Locate the cell with the specified text and output its [x, y] center coordinate. 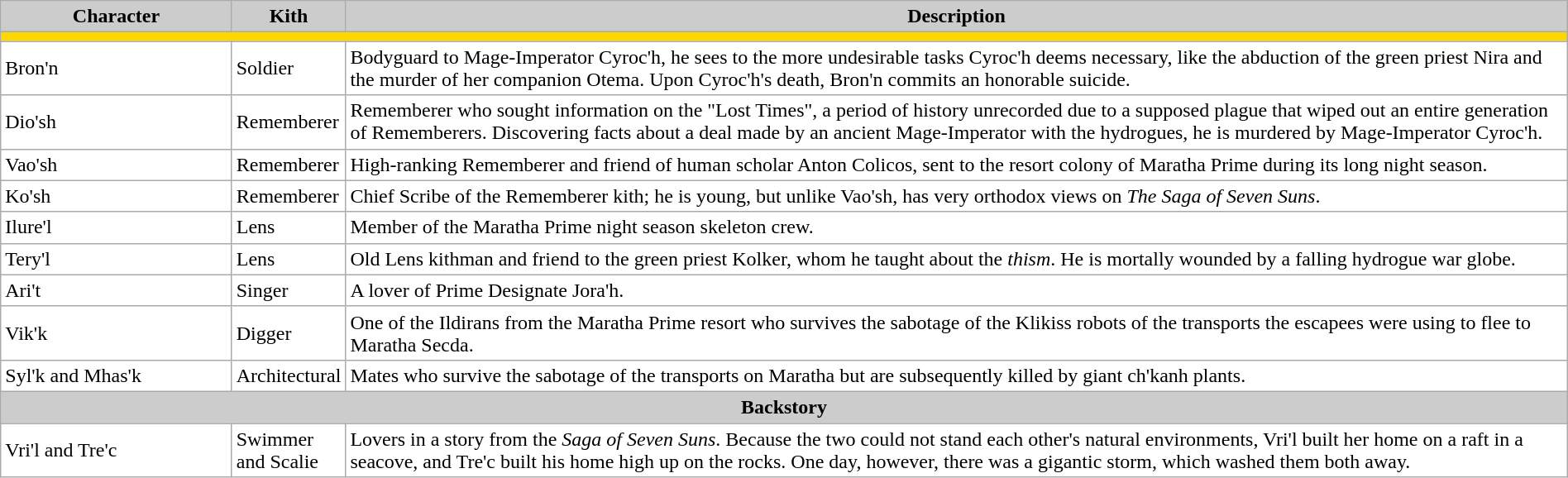
Description [956, 17]
Ari't [116, 290]
Swimmer and Scalie [289, 450]
Chief Scribe of the Rememberer kith; he is young, but unlike Vao'sh, has very orthodox views on The Saga of Seven Suns. [956, 196]
Syl'k and Mhas'k [116, 375]
Digger [289, 332]
Old Lens kithman and friend to the green priest Kolker, whom he taught about the thism. He is mortally wounded by a falling hydrogue war globe. [956, 259]
Vik'k [116, 332]
Backstory [784, 407]
Kith [289, 17]
Singer [289, 290]
Vao'sh [116, 165]
Character [116, 17]
Mates who survive the sabotage of the transports on Maratha but are subsequently killed by giant ch'kanh plants. [956, 375]
Ilure'l [116, 227]
High-ranking Rememberer and friend of human scholar Anton Colicos, sent to the resort colony of Maratha Prime during its long night season. [956, 165]
Architectural [289, 375]
Tery'l [116, 259]
Bron'n [116, 68]
Soldier [289, 68]
Dio'sh [116, 122]
A lover of Prime Designate Jora'h. [956, 290]
Vri'l and Tre'c [116, 450]
Ko'sh [116, 196]
Member of the Maratha Prime night season skeleton crew. [956, 227]
